Locate the cell with the specified text and output its [x, y] center coordinate. 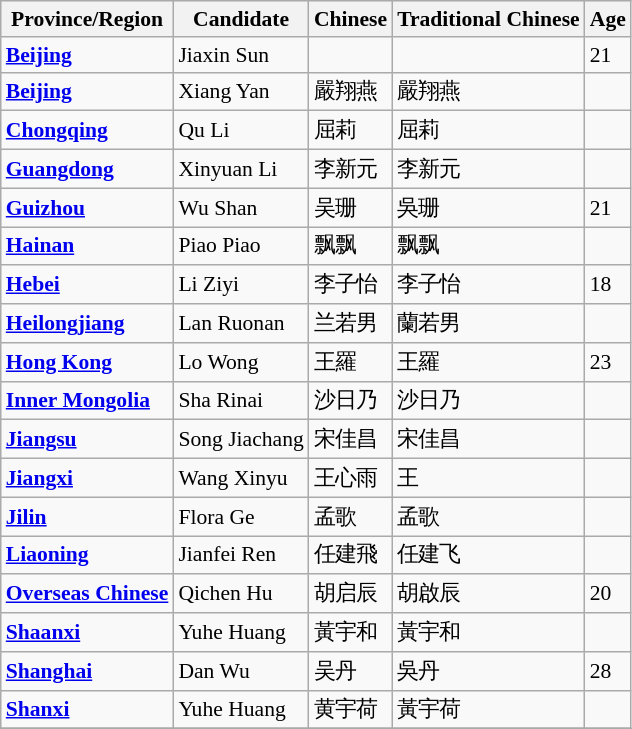
Chongqing [88, 130]
Province/Region [88, 19]
Lo Wong [240, 362]
Jilin [88, 516]
王心雨 [350, 478]
Overseas Chinese [88, 594]
Wu Shan [240, 208]
Xiang Yan [240, 92]
Jiangxi [88, 478]
Shanghai [88, 672]
Liaoning [88, 556]
Wang Xinyu [240, 478]
蘭若男 [488, 324]
吳珊 [488, 208]
Hong Kong [88, 362]
Jianfei Ren [240, 556]
吳丹 [488, 672]
胡启辰 [350, 594]
Heilongjiang [88, 324]
Hebei [88, 286]
Age [608, 19]
20 [608, 594]
Qichen Hu [240, 594]
Candidate [240, 19]
Guizhou [88, 208]
黄宇荷 [350, 710]
胡啟辰 [488, 594]
Jiangsu [88, 440]
Inner Mongolia [88, 400]
Guangdong [88, 170]
黃宇荷 [488, 710]
王 [488, 478]
28 [608, 672]
Shaanxi [88, 632]
Li Ziyi [240, 286]
Lan Ruonan [240, 324]
Song Jiachang [240, 440]
Shanxi [88, 710]
Chinese [350, 19]
Dan Wu [240, 672]
23 [608, 362]
Xinyuan Li [240, 170]
18 [608, 286]
兰若男 [350, 324]
Traditional Chinese [488, 19]
任建飞 [488, 556]
吴丹 [350, 672]
吴珊 [350, 208]
Flora Ge [240, 516]
Sha Rinai [240, 400]
Jiaxin Sun [240, 55]
任建飛 [350, 556]
Qu Li [240, 130]
Piao Piao [240, 246]
Hainan [88, 246]
